Detect which cell encompasses the target text, then output its (x, y) center coordinate. 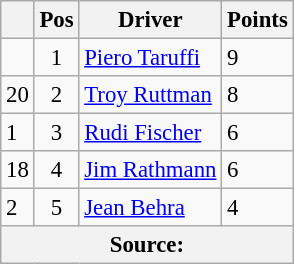
Troy Ruttman (150, 95)
Points (258, 20)
Driver (150, 20)
18 (18, 170)
Piero Taruffi (150, 58)
5 (56, 208)
Jim Rathmann (150, 170)
Source: (147, 245)
8 (258, 95)
3 (56, 133)
20 (18, 95)
9 (258, 58)
Pos (56, 20)
Jean Behra (150, 208)
Rudi Fischer (150, 133)
